For the text-containing cell, return its midpoint in (X, Y) coordinate format. 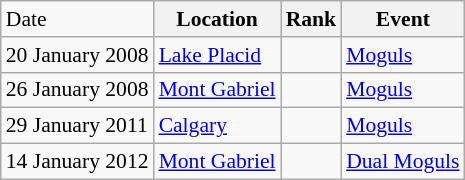
Event (402, 19)
Calgary (218, 126)
Dual Moguls (402, 162)
Location (218, 19)
Rank (312, 19)
20 January 2008 (78, 55)
26 January 2008 (78, 90)
29 January 2011 (78, 126)
14 January 2012 (78, 162)
Date (78, 19)
Lake Placid (218, 55)
